Output the [x, y] coordinate of the center of the cell containing the given text.  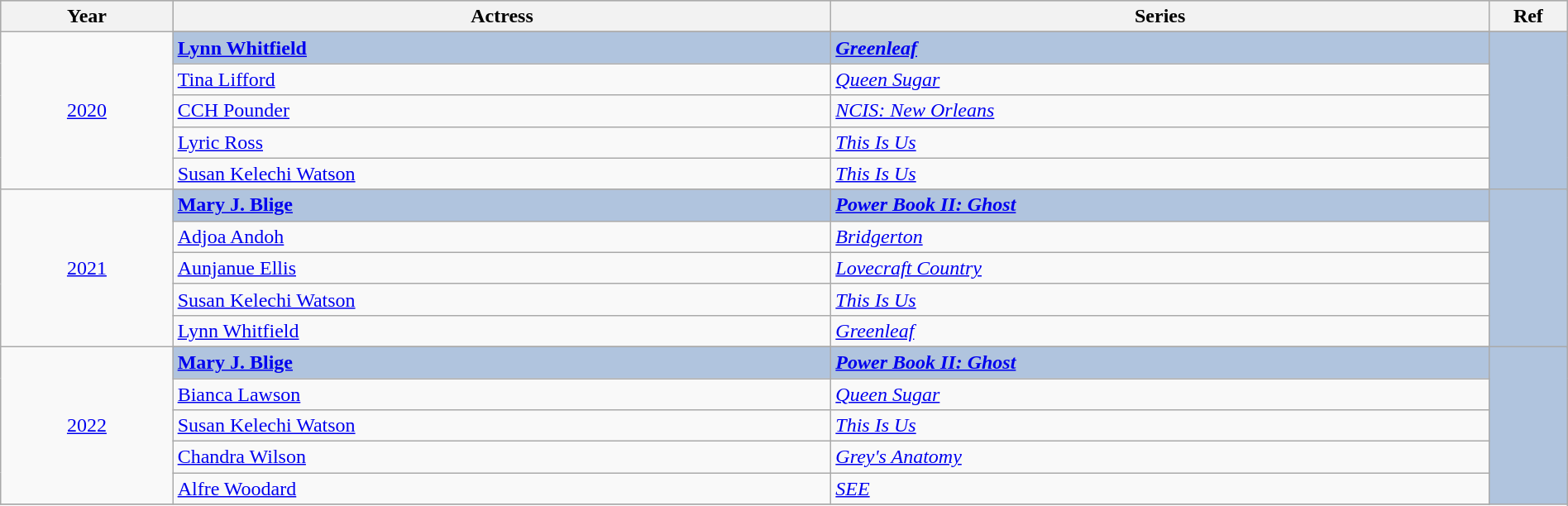
Grey's Anatomy [1160, 457]
Ref [1528, 17]
Series [1160, 17]
2020 [87, 111]
Actress [502, 17]
Alfre Woodard [502, 489]
NCIS: New Orleans [1160, 111]
Aunjanue Ellis [502, 268]
SEE [1160, 489]
Bianca Lawson [502, 394]
Chandra Wilson [502, 457]
Year [87, 17]
CCH Pounder [502, 111]
Lyric Ross [502, 142]
Adjoa Andoh [502, 236]
Lovecraft Country [1160, 268]
Tina Lifford [502, 79]
2022 [87, 425]
Bridgerton [1160, 236]
2021 [87, 268]
